For the text-containing cell, return its midpoint in (x, y) coordinate format. 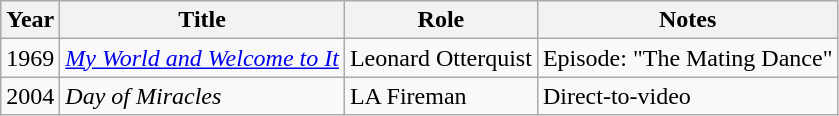
Role (440, 20)
Notes (688, 20)
Direct-to-video (688, 96)
Episode: "The Mating Dance" (688, 58)
Day of Miracles (202, 96)
2004 (30, 96)
Title (202, 20)
Leonard Otterquist (440, 58)
1969 (30, 58)
Year (30, 20)
LA Fireman (440, 96)
My World and Welcome to It (202, 58)
